Locate the cell with the specified text and output its (x, y) center coordinate. 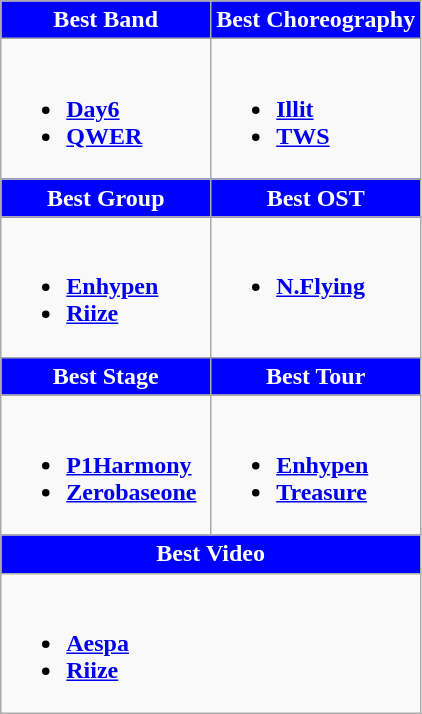
Best Stage (106, 376)
Best Group (106, 198)
IllitTWS (316, 109)
Best Video (211, 554)
N.Flying (316, 287)
Best Band (106, 20)
Best OST (316, 198)
Best Tour (316, 376)
Best Choreography (316, 20)
EnhypenTreasure (316, 465)
AespaRiize (211, 643)
EnhypenRiize (106, 287)
P1HarmonyZerobaseone (106, 465)
Day6QWER (106, 109)
